For the text-containing cell, return its midpoint in (X, Y) coordinate format. 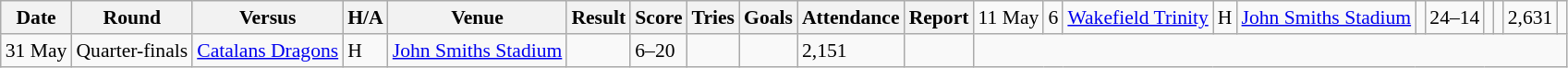
Quarter-finals (131, 51)
11 May (1008, 17)
Goals (769, 17)
Attendance (851, 17)
Wakefield Trinity (1137, 17)
Venue (478, 17)
31 May (37, 51)
Tries (713, 17)
24–14 (1454, 17)
6 (1053, 17)
Result (599, 17)
Date (37, 17)
Score (658, 17)
6–20 (658, 51)
Report (939, 17)
Catalans Dragons (268, 51)
2,631 (1530, 17)
H/A (366, 17)
Versus (268, 17)
Round (131, 17)
2,151 (851, 51)
